Identify which cell holds the provided text, then report its [x, y] central coordinate. 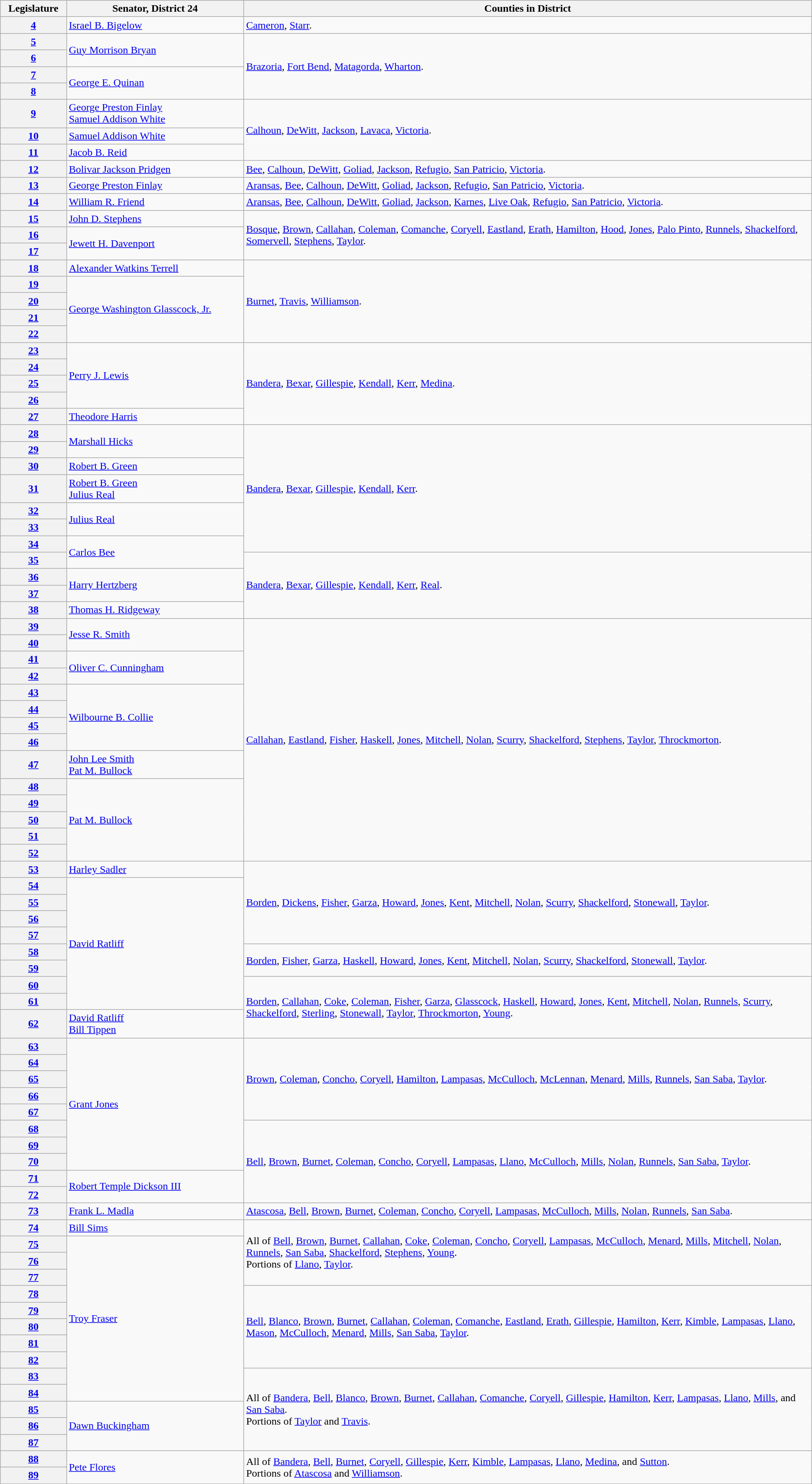
86 [33, 1426]
Thomas H. Ridgeway [155, 610]
7 [33, 75]
Aransas, Bee, Calhoun, DeWitt, Goliad, Jackson, Refugio, San Patricio, Victoria. [527, 185]
8 [33, 91]
Calhoun, DeWitt, Jackson, Lavaca, Victoria. [527, 130]
54 [33, 886]
50 [33, 820]
All of Bandera, Bell, Burnet, Coryell, Gillespie, Kerr, Kimble, Lampasas, Llano, Medina, and Sutton.Portions of Atascosa and Williamson. [527, 1467]
37 [33, 593]
Atascosa, Bell, Brown, Burnet, Coleman, Concho, Coryell, Lampasas, McCulloch, Mills, Nolan, Runnels, San Saba. [527, 1211]
63 [33, 1046]
5 [33, 42]
88 [33, 1459]
12 [33, 169]
17 [33, 252]
22 [33, 334]
Borden, Dickens, Fisher, Garza, Howard, Jones, Kent, Mitchell, Nolan, Scurry, Shackelford, Stonewall, Taylor. [527, 902]
George Preston Finlay [155, 185]
25 [33, 383]
Alexander Watkins Terrell [155, 268]
John D. Stephens [155, 218]
73 [33, 1211]
34 [33, 544]
Pat M. Bullock [155, 820]
Guy Morrison Bryan [155, 50]
46 [33, 742]
Bell, Brown, Burnet, Coleman, Concho, Coryell, Lampasas, Llano, McCulloch, Mills, Nolan, Runnels, San Saba, Taylor. [527, 1162]
David RatliffBill Tippen [155, 1024]
Israel B. Bigelow [155, 25]
35 [33, 560]
William R. Friend [155, 202]
15 [33, 218]
65 [33, 1079]
Robert Temple Dickson III [155, 1186]
Aransas, Bee, Calhoun, DeWitt, Goliad, Jackson, Karnes, Live Oak, Refugio, San Patricio, Victoria. [527, 202]
42 [33, 676]
32 [33, 511]
80 [33, 1327]
Oliver C. Cunningham [155, 668]
27 [33, 416]
Grant Jones [155, 1104]
Robert B. Green [155, 466]
Jacob B. Reid [155, 152]
72 [33, 1195]
78 [33, 1294]
26 [33, 400]
81 [33, 1343]
Marshall Hicks [155, 441]
36 [33, 577]
Julius Real [155, 519]
Brazoria, Fort Bend, Matagorda, Wharton. [527, 66]
33 [33, 527]
20 [33, 301]
82 [33, 1360]
60 [33, 985]
39 [33, 626]
Harley Sadler [155, 869]
77 [33, 1277]
Borden, Fisher, Garza, Haskell, Howard, Jones, Kent, Mitchell, Nolan, Scurry, Shackelford, Stonewall, Taylor. [527, 960]
Wilbourne B. Collie [155, 717]
Jesse R. Smith [155, 635]
23 [33, 351]
Carlos Bee [155, 552]
Troy Fraser [155, 1319]
49 [33, 803]
56 [33, 919]
83 [33, 1376]
89 [33, 1475]
11 [33, 152]
21 [33, 318]
52 [33, 853]
64 [33, 1063]
George Washington Glasscock, Jr. [155, 309]
69 [33, 1145]
John Lee SmithPat M. Bullock [155, 764]
Pete Flores [155, 1467]
Bee, Calhoun, DeWitt, Goliad, Jackson, Refugio, San Patricio, Victoria. [527, 169]
24 [33, 367]
Cameron, Starr. [527, 25]
George E. Quinan [155, 83]
30 [33, 466]
87 [33, 1442]
18 [33, 268]
6 [33, 58]
Brown, Coleman, Concho, Coryell, Hamilton, Lampasas, McCulloch, McLennan, Menard, Mills, Runnels, San Saba, Taylor. [527, 1079]
Jewett H. Davenport [155, 243]
14 [33, 202]
Theodore Harris [155, 416]
61 [33, 1001]
41 [33, 659]
74 [33, 1228]
19 [33, 285]
Samuel Addison White [155, 136]
Bill Sims [155, 1228]
Bandera, Bexar, Gillespie, Kendall, Kerr, Real. [527, 585]
George Preston FinlaySamuel Addison White [155, 114]
Bandera, Bexar, Gillespie, Kendall, Kerr. [527, 488]
67 [33, 1112]
Burnet, Travis, Williamson. [527, 301]
76 [33, 1261]
Frank L. Madla [155, 1211]
Dawn Buckingham [155, 1426]
53 [33, 869]
29 [33, 449]
75 [33, 1244]
68 [33, 1129]
43 [33, 692]
48 [33, 787]
16 [33, 235]
Perry J. Lewis [155, 375]
45 [33, 725]
Callahan, Eastland, Fisher, Haskell, Jones, Mitchell, Nolan, Scurry, Shackelford, Stephens, Taylor, Throckmorton. [527, 740]
Counties in District [527, 9]
Senator, District 24 [155, 9]
55 [33, 902]
84 [33, 1393]
David Ratliff [155, 943]
57 [33, 935]
31 [33, 488]
44 [33, 709]
85 [33, 1409]
28 [33, 433]
4 [33, 25]
Bolivar Jackson Pridgen [155, 169]
59 [33, 968]
38 [33, 610]
9 [33, 114]
71 [33, 1178]
70 [33, 1162]
Harry Hertzberg [155, 585]
Robert B. GreenJulius Real [155, 488]
47 [33, 764]
Legislature [33, 9]
58 [33, 952]
40 [33, 643]
79 [33, 1310]
62 [33, 1024]
13 [33, 185]
51 [33, 836]
Bandera, Bexar, Gillespie, Kendall, Kerr, Medina. [527, 383]
66 [33, 1096]
10 [33, 136]
